Find where the given text appears and provide that cell's center as [X, Y] coordinate. 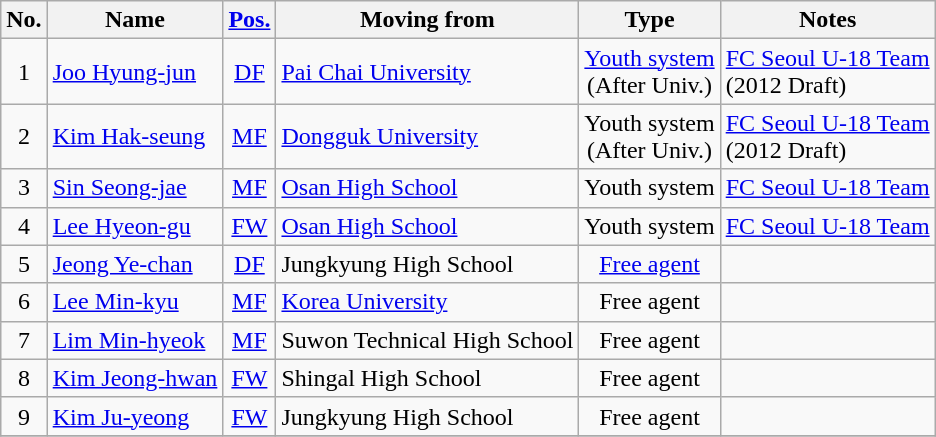
Pai Chai University [428, 72]
Type [650, 20]
1 [24, 72]
Lee Hyeon-gu [135, 226]
6 [24, 302]
5 [24, 264]
7 [24, 340]
No. [24, 20]
Kim Jeong-hwan [135, 378]
3 [24, 188]
Kim Hak-seung [135, 136]
Sin Seong-jae [135, 188]
Shingal High School [428, 378]
Notes [828, 20]
Korea University [428, 302]
Jeong Ye-chan [135, 264]
Joo Hyung-jun [135, 72]
Moving from [428, 20]
4 [24, 226]
8 [24, 378]
Dongguk University [428, 136]
Lee Min-kyu [135, 302]
Suwon Technical High School [428, 340]
Kim Ju-yeong [135, 416]
9 [24, 416]
2 [24, 136]
Name [135, 20]
Lim Min-hyeok [135, 340]
Pos. [250, 20]
